From the cell containing the given text, extract its center point as (x, y) coordinate. 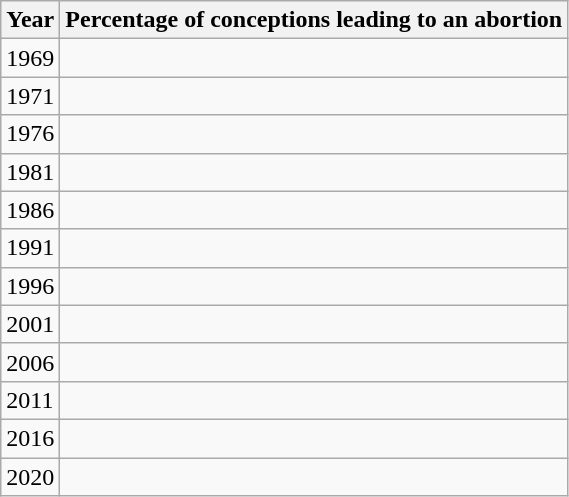
1991 (30, 248)
1976 (30, 134)
1971 (30, 96)
2020 (30, 477)
1969 (30, 58)
1986 (30, 210)
2011 (30, 400)
2001 (30, 324)
2016 (30, 438)
Year (30, 20)
1996 (30, 286)
Percentage of conceptions leading to an abortion (314, 20)
2006 (30, 362)
1981 (30, 172)
